Return the (x, y) coordinate for the center point of the cell that contains the specified text.  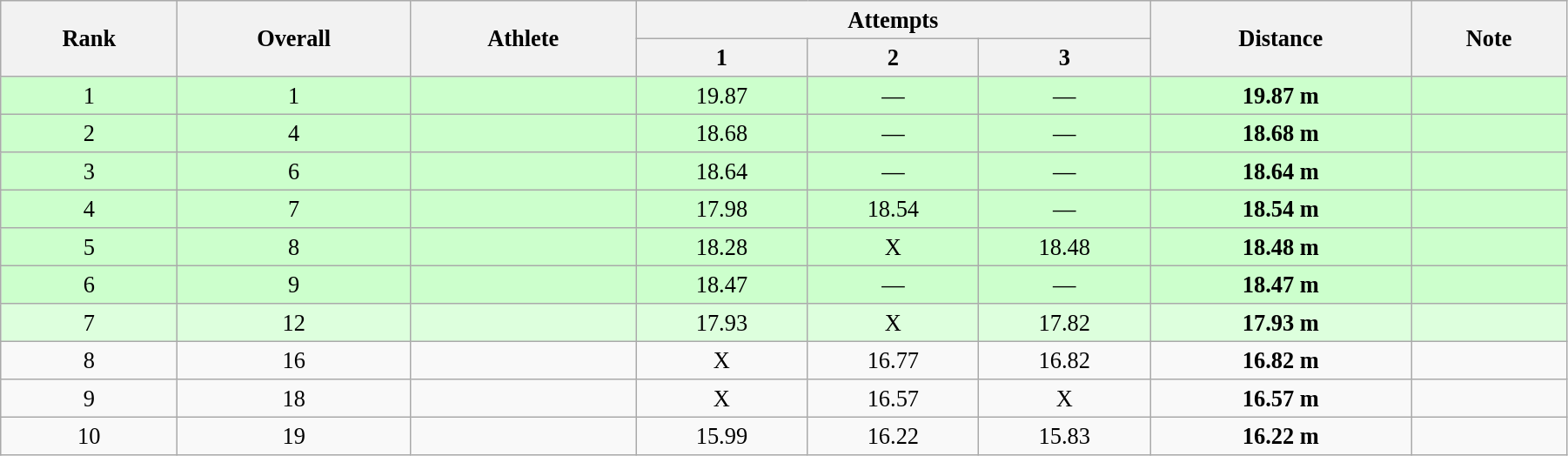
12 (294, 323)
18.47 (722, 285)
18.54 m (1281, 209)
18.54 (893, 209)
18.47 m (1281, 285)
16 (294, 360)
15.99 (722, 436)
5 (89, 247)
16.57 (893, 399)
17.93 (722, 323)
18.48 (1065, 247)
17.93 m (1281, 323)
18.48 m (1281, 247)
16.22 m (1281, 436)
16.57 m (1281, 399)
10 (89, 436)
16.77 (893, 360)
18.28 (722, 247)
19 (294, 436)
18.68 (722, 133)
16.82 (1065, 360)
Note (1490, 38)
18 (294, 399)
18.64 m (1281, 171)
Rank (89, 38)
17.82 (1065, 323)
18.68 m (1281, 133)
17.98 (722, 209)
18.64 (722, 171)
Athlete (522, 38)
16.82 m (1281, 360)
15.83 (1065, 436)
19.87 m (1281, 95)
Distance (1281, 38)
Attempts (893, 19)
19.87 (722, 95)
Overall (294, 38)
16.22 (893, 436)
